Scan for the cell matching the given text and deliver its [x, y] coordinate at center. 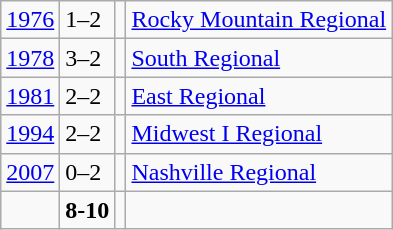
3–2 [88, 58]
8-10 [88, 210]
Nashville Regional [259, 172]
1–2 [88, 20]
2007 [30, 172]
1976 [30, 20]
Midwest I Regional [259, 134]
East Regional [259, 96]
1981 [30, 96]
Rocky Mountain Regional [259, 20]
1994 [30, 134]
South Regional [259, 58]
1978 [30, 58]
0–2 [88, 172]
